Search for the cell housing the specified text and yield its [X, Y] center coordinate. 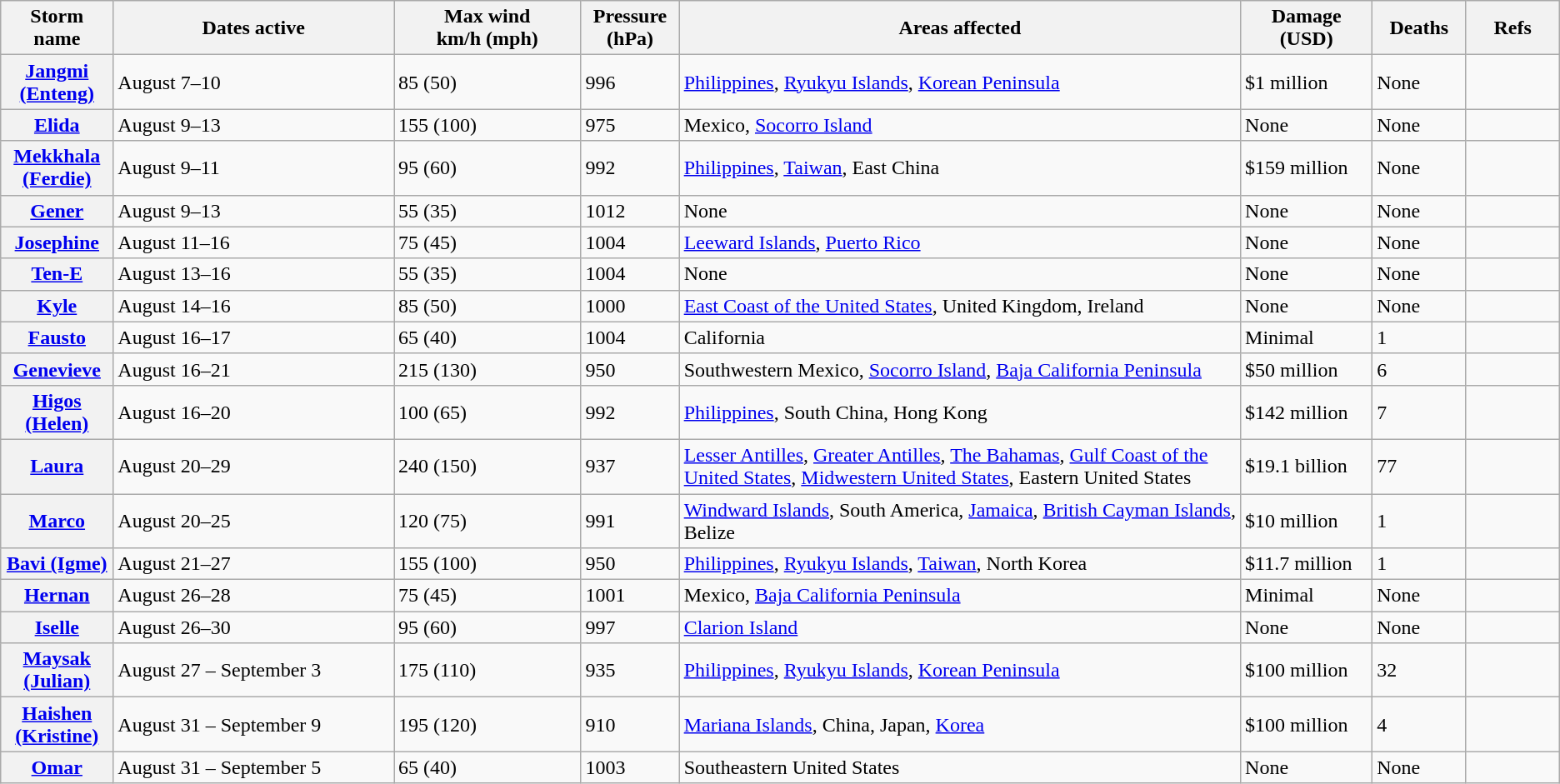
Philippines, Ryukyu Islands, Taiwan, North Korea [960, 564]
Storm name [57, 28]
Marco [57, 520]
Bavi (Igme) [57, 564]
August 16–20 [253, 412]
Fausto [57, 337]
Deaths [1419, 28]
Omar [57, 767]
910 [630, 725]
6 [1419, 369]
Lesser Antilles, Greater Antilles, The Bahamas, Gulf Coast of the United States, Midwestern United States, Eastern United States [960, 467]
August 20–29 [253, 467]
California [960, 337]
August 26–28 [253, 596]
Kyle [57, 306]
Gener [57, 211]
Clarion Island [960, 627]
August 14–16 [253, 306]
32 [1419, 670]
Mexico, Socorro Island [960, 125]
$19.1 billion [1307, 467]
Higos (Helen) [57, 412]
215 (130) [487, 369]
Philippines, South China, Hong Kong [960, 412]
4 [1419, 725]
August 16–21 [253, 369]
Southwestern Mexico, Socorro Island, Baja California Peninsula [960, 369]
August 20–25 [253, 520]
120 (75) [487, 520]
100 (65) [487, 412]
$1 million [1307, 82]
1003 [630, 767]
East Coast of the United States, United Kingdom, Ireland [960, 306]
Mariana Islands, China, Japan, Korea [960, 725]
Iselle [57, 627]
August 11–16 [253, 242]
1000 [630, 306]
Leeward Islands, Puerto Rico [960, 242]
Genevieve [57, 369]
Windward Islands, South America, Jamaica, British Cayman Islands, Belize [960, 520]
August 31 – September 5 [253, 767]
Damage(USD) [1307, 28]
195 (120) [487, 725]
7 [1419, 412]
August 9–11 [253, 168]
$159 million [1307, 168]
1001 [630, 596]
1012 [630, 211]
Ten-E [57, 274]
Mekkhala (Ferdie) [57, 168]
997 [630, 627]
$11.7 million [1307, 564]
Philippines, Taiwan, East China [960, 168]
Hernan [57, 596]
August 31 – September 9 [253, 725]
Laura [57, 467]
Refs [1512, 28]
$142 million [1307, 412]
Dates active [253, 28]
Maysak (Julian) [57, 670]
Areas affected [960, 28]
175 (110) [487, 670]
Southeastern United States [960, 767]
Max windkm/h (mph) [487, 28]
991 [630, 520]
August 26–30 [253, 627]
Mexico, Baja California Peninsula [960, 596]
$50 million [1307, 369]
240 (150) [487, 467]
937 [630, 467]
Elida [57, 125]
Josephine [57, 242]
996 [630, 82]
August 21–27 [253, 564]
$10 million [1307, 520]
August 7–10 [253, 82]
Pressure(hPa) [630, 28]
975 [630, 125]
August 13–16 [253, 274]
Haishen (Kristine) [57, 725]
Jangmi (Enteng) [57, 82]
August 27 – September 3 [253, 670]
77 [1419, 467]
August 16–17 [253, 337]
935 [630, 670]
